Locate the cell with the specified text and output its [x, y] center coordinate. 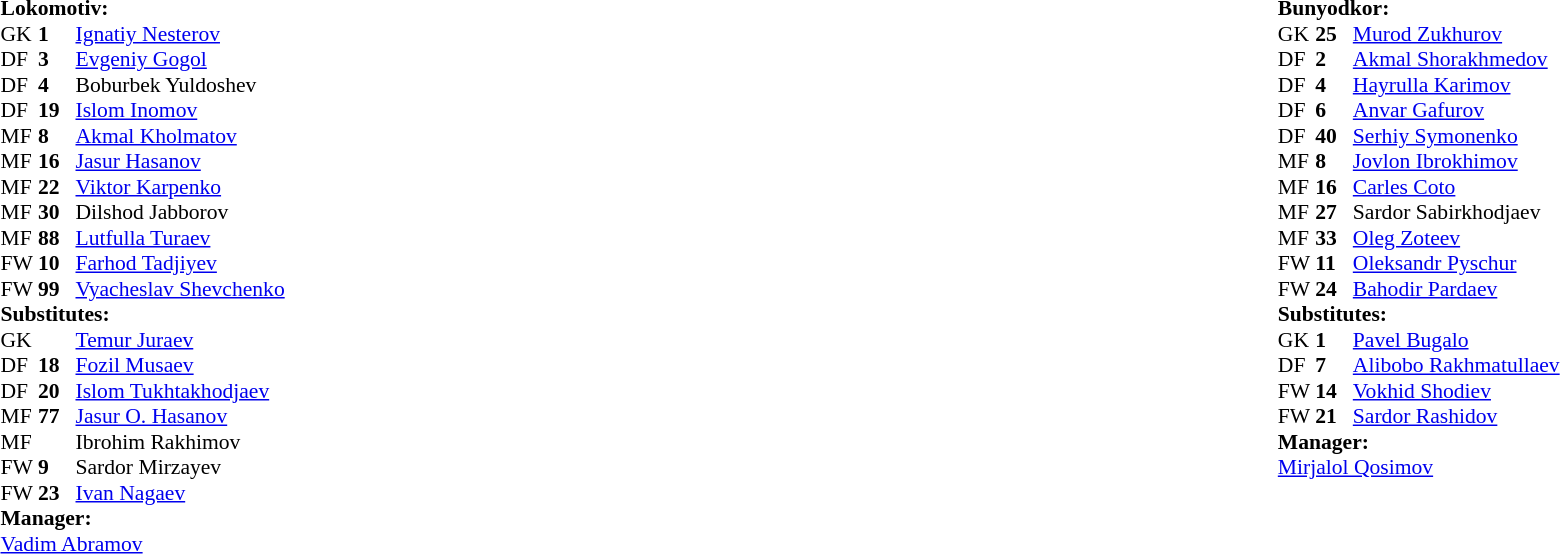
Oleg Zoteev [1456, 238]
14 [1334, 391]
Pavel Bugalo [1456, 340]
Serhiy Symonenko [1456, 136]
77 [57, 417]
Temur Juraev [180, 340]
Viktor Karpenko [180, 187]
Sardor Rashidov [1456, 417]
9 [57, 467]
Akmal Kholmatov [180, 136]
2 [1334, 59]
19 [57, 111]
Jovlon Ibrokhimov [1456, 161]
10 [57, 263]
Sardor Sabirkhodjaev [1456, 213]
Jasur Hasanov [180, 161]
Mirjalol Qosimov [1419, 467]
7 [1334, 365]
33 [1334, 238]
30 [57, 213]
Fozil Musaev [180, 365]
Akmal Shorakhmedov [1456, 59]
23 [57, 493]
99 [57, 289]
20 [57, 391]
Islom Inomov [180, 111]
3 [57, 59]
Vokhid Shodiev [1456, 391]
Lutfulla Turaev [180, 238]
22 [57, 187]
Anvar Gafurov [1456, 111]
18 [57, 365]
25 [1334, 34]
21 [1334, 417]
Ignatiy Nesterov [180, 34]
Bahodir Pardaev [1456, 289]
Oleksandr Pyschur [1456, 263]
Farhod Tadjiyev [180, 263]
Jasur O. Hasanov [180, 417]
6 [1334, 111]
Alibobo Rakhmatullaev [1456, 365]
27 [1334, 213]
Evgeniy Gogol [180, 59]
Sardor Mirzayev [180, 467]
40 [1334, 136]
Boburbek Yuldoshev [180, 85]
11 [1334, 263]
Dilshod Jabborov [180, 213]
Ibrohim Rakhimov [180, 442]
Murod Zukhurov [1456, 34]
Islom Tukhtakhodjaev [180, 391]
Carles Coto [1456, 187]
88 [57, 238]
Vyacheslav Shevchenko [180, 289]
Ivan Nagaev [180, 493]
24 [1334, 289]
Hayrulla Karimov [1456, 85]
